Scan for the cell matching the given text and deliver its (x, y) coordinate at center. 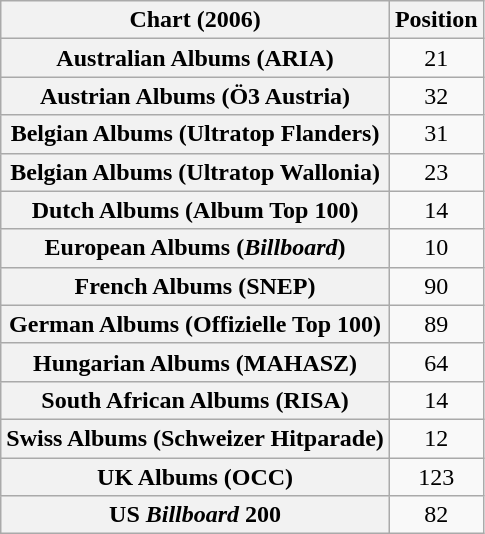
Position (436, 20)
Belgian Albums (Ultratop Wallonia) (196, 172)
89 (436, 324)
UK Albums (OCC) (196, 477)
Australian Albums (ARIA) (196, 58)
Austrian Albums (Ö3 Austria) (196, 96)
US Billboard 200 (196, 515)
21 (436, 58)
Belgian Albums (Ultratop Flanders) (196, 134)
Dutch Albums (Album Top 100) (196, 210)
Hungarian Albums (MAHASZ) (196, 362)
64 (436, 362)
French Albums (SNEP) (196, 286)
Swiss Albums (Schweizer Hitparade) (196, 438)
European Albums (Billboard) (196, 248)
82 (436, 515)
32 (436, 96)
12 (436, 438)
23 (436, 172)
123 (436, 477)
South African Albums (RISA) (196, 400)
German Albums (Offizielle Top 100) (196, 324)
10 (436, 248)
Chart (2006) (196, 20)
31 (436, 134)
90 (436, 286)
